Output the [x, y] coordinate of the center of the cell containing the given text.  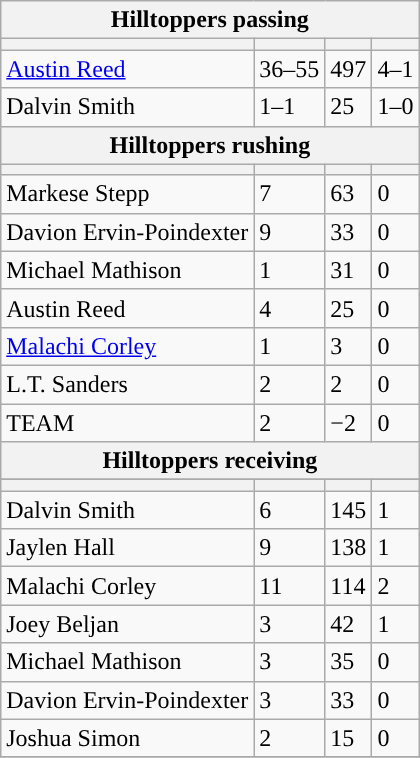
−2 [348, 423]
1–0 [396, 107]
497 [348, 69]
42 [348, 624]
4 [290, 308]
Hilltoppers receiving [210, 461]
36–55 [290, 69]
15 [348, 738]
63 [348, 194]
6 [290, 510]
Hilltoppers rushing [210, 145]
145 [348, 510]
114 [348, 586]
Markese Stepp [128, 194]
11 [290, 586]
Hilltoppers passing [210, 20]
4–1 [396, 69]
7 [290, 194]
L.T. Sanders [128, 384]
Jaylen Hall [128, 548]
TEAM [128, 423]
Joshua Simon [128, 738]
31 [348, 270]
35 [348, 662]
138 [348, 548]
Joey Beljan [128, 624]
1–1 [290, 107]
